Capture the cell that displays the provided text and extract its (x, y) central coordinate. 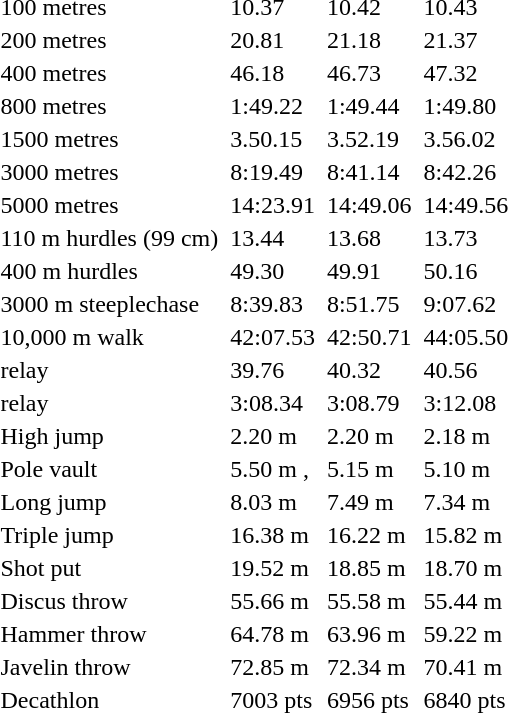
8:19.49 (273, 172)
16.38 m (273, 535)
1:49.22 (273, 106)
3.52.19 (369, 139)
3.50.15 (273, 139)
42:50.71 (369, 337)
72.85 m (273, 667)
46.73 (369, 73)
19.52 m (273, 568)
18.85 m (369, 568)
20.81 (273, 40)
3:08.34 (273, 403)
7.49 m (369, 502)
3:08.79 (369, 403)
39.76 (273, 370)
49.91 (369, 271)
40.32 (369, 370)
64.78 m (273, 634)
8:51.75 (369, 304)
8:41.14 (369, 172)
55.66 m (273, 601)
21.18 (369, 40)
1:49.44 (369, 106)
46.18 (273, 73)
8.03 m (273, 502)
72.34 m (369, 667)
14:49.06 (369, 205)
5.50 m , (273, 469)
5.15 m (369, 469)
13.44 (273, 238)
14:23.91 (273, 205)
55.58 m (369, 601)
13.68 (369, 238)
8:39.83 (273, 304)
49.30 (273, 271)
16.22 m (369, 535)
63.96 m (369, 634)
42:07.53 (273, 337)
